Identify which cell holds the provided text, then report its [x, y] central coordinate. 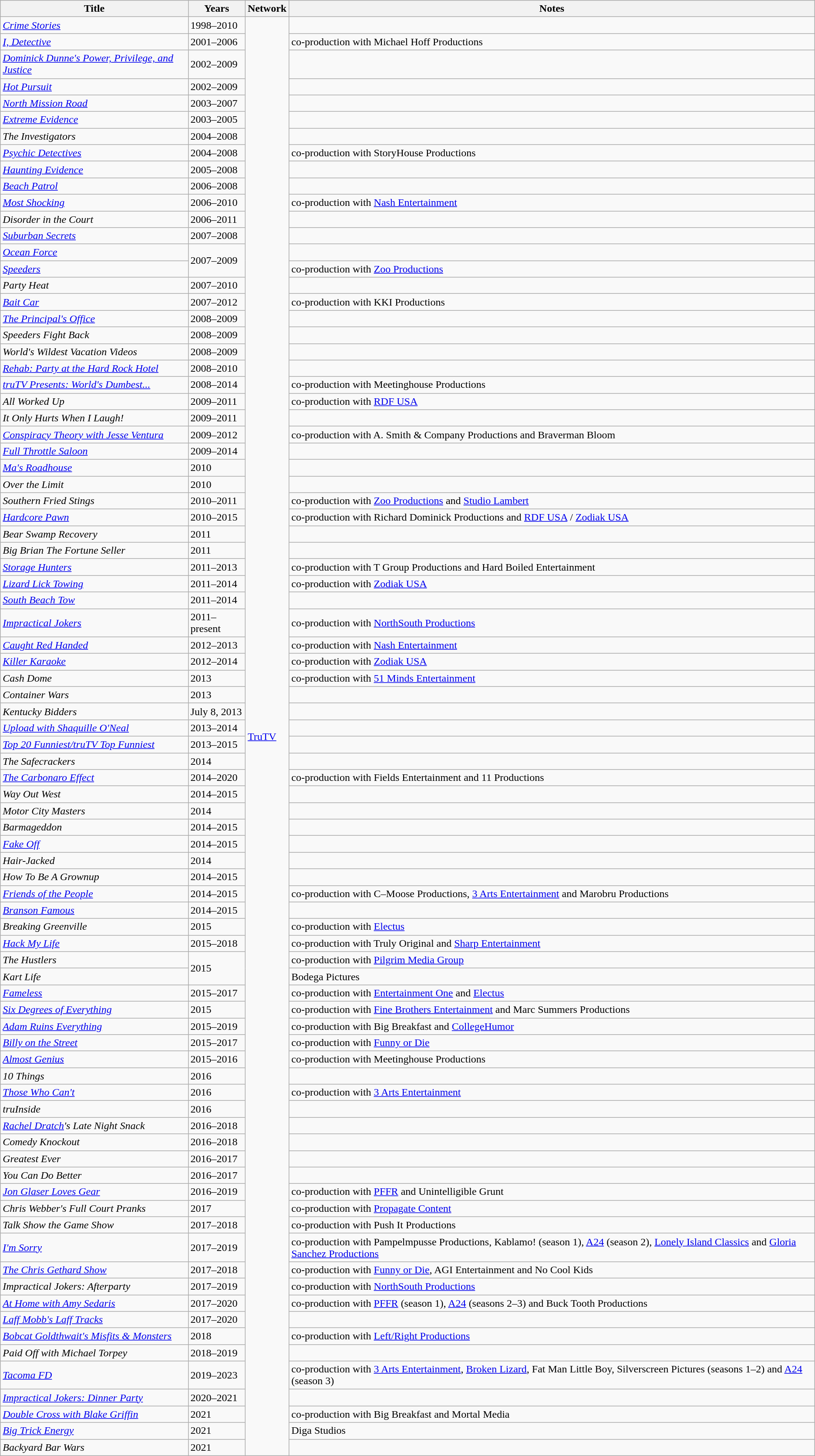
2012–2014 [217, 662]
Speeders [94, 269]
Talk Show the Game Show [94, 1225]
2011–present [217, 622]
Breaking Greenville [94, 927]
co-production with Fine Brothers Entertainment and Marc Summers Productions [552, 1009]
Impractical Jokers: Afterparty [94, 1286]
Branson Famous [94, 910]
How To Be A Grownup [94, 877]
co-production with Pampelmpusse Productions, Kablamo! (season 1), A24 (season 2), Lonely Island Classics and Gloria Sanchez Productions [552, 1248]
Top 20 Funniest/truTV Top Funniest [94, 744]
Impractical Jokers: Dinner Party [94, 1398]
2007–2009 [217, 261]
Adam Ruins Everything [94, 1026]
co-production with T Group Productions and Hard Boiled Entertainment [552, 567]
2013–2014 [217, 728]
co-production with RDF USA [552, 401]
Ma's Roadhouse [94, 467]
2014–2020 [217, 778]
co-production with Michael Hoff Productions [552, 42]
Rehab: Party at the Hard Rock Hotel [94, 368]
co-production with Richard Dominick Productions and RDF USA / Zodiak USA [552, 518]
2012–2013 [217, 645]
Container Wars [94, 695]
2001–2006 [217, 42]
co-production with A. Smith & Company Productions and Braverman Bloom [552, 434]
Friends of the People [94, 894]
2019–2023 [217, 1375]
2010–2015 [217, 518]
Fake Off [94, 844]
Ocean Force [94, 252]
co-production with Push It Productions [552, 1225]
co-production with 3 Arts Entertainment [552, 1093]
Jon Glaser Loves Gear [94, 1192]
I'm Sorry [94, 1248]
Title [94, 9]
Big Trick Energy [94, 1431]
co-production with StoryHouse Productions [552, 153]
Psychic Detectives [94, 153]
Bait Car [94, 302]
Lizard Lick Towing [94, 584]
Chris Webber's Full Court Pranks [94, 1208]
The Investigators [94, 136]
Six Degrees of Everything [94, 1009]
TruTV [267, 736]
co-production with Pilgrim Media Group [552, 960]
The Safecrackers [94, 761]
You Can Do Better [94, 1175]
Fameless [94, 993]
Bear Swamp Recovery [94, 534]
2006–2011 [217, 219]
2016–2019 [217, 1192]
Killer Karaoke [94, 662]
Kentucky Bidders [94, 711]
Over the Limit [94, 484]
co-production with Electus [552, 927]
2009–2012 [217, 434]
2003–2007 [217, 103]
Dominick Dunne's Power, Privilege, and Justice [94, 64]
World's Wildest Vacation Videos [94, 352]
South Beach Tow [94, 600]
truInside [94, 1109]
2005–2008 [217, 169]
Crime Stories [94, 25]
Double Cross with Blake Griffin [94, 1414]
Caught Red Handed [94, 645]
2011–2013 [217, 567]
North Mission Road [94, 103]
2018 [217, 1336]
Paid Off with Michael Torpey [94, 1353]
Kart Life [94, 976]
It Only Hurts When I Laugh! [94, 418]
10 Things [94, 1076]
co-production with Funny or Die [552, 1043]
co-production with Fields Entertainment and 11 Productions [552, 778]
Way Out West [94, 794]
co-production with 3 Arts Entertainment, Broken Lizard, Fat Man Little Boy, Silverscreen Pictures (seasons 1–2) and A24 (season 3) [552, 1375]
Party Heat [94, 286]
1998–2010 [217, 25]
co-production with Zoo Productions [552, 269]
Hot Pursuit [94, 87]
Almost Genius [94, 1059]
Impractical Jokers [94, 622]
Notes [552, 9]
Diga Studios [552, 1431]
The Carbonaro Effect [94, 778]
Hair-Jacked [94, 861]
2007–2008 [217, 236]
I, Detective [94, 42]
Billy on the Street [94, 1043]
Disorder in the Court [94, 219]
July 8, 2013 [217, 711]
2008–2010 [217, 368]
2006–2008 [217, 186]
Beach Patrol [94, 186]
Full Throttle Saloon [94, 451]
Barmageddon [94, 827]
Years [217, 9]
2008–2014 [217, 385]
Haunting Evidence [94, 169]
co-production with 51 Minds Entertainment [552, 678]
Comedy Knockout [94, 1142]
co-production with Truly Original and Sharp Entertainment [552, 943]
Suburban Secrets [94, 236]
2013–2015 [217, 744]
Extreme Evidence [94, 120]
2015–2018 [217, 943]
Hardcore Pawn [94, 518]
Laff Mobb's Laff Tracks [94, 1320]
co-production with Propagate Content [552, 1208]
co-production with Entertainment One and Electus [552, 993]
Backyard Bar Wars [94, 1447]
2009–2014 [217, 451]
Upload with Shaquille O'Neal [94, 728]
2015–2016 [217, 1059]
co-production with PFFR and Unintelligible Grunt [552, 1192]
co-production with Zoo Productions and Studio Lambert [552, 501]
Rachel Dratch's Late Night Snack [94, 1126]
co-production with Big Breakfast and CollegeHumor [552, 1026]
co-production with PFFR (season 1), A24 (seasons 2–3) and Buck Tooth Productions [552, 1303]
Network [267, 9]
Motor City Masters [94, 811]
Speeders Fight Back [94, 335]
The Hustlers [94, 960]
co-production with KKI Productions [552, 302]
All Worked Up [94, 401]
co-production with C–Moose Productions, 3 Arts Entertainment and Marobru Productions [552, 894]
Storage Hunters [94, 567]
Big Brian The Fortune Seller [94, 551]
The Chris Gethard Show [94, 1270]
co-production with Big Breakfast and Mortal Media [552, 1414]
Southern Fried Stings [94, 501]
truTV Presents: World's Dumbest... [94, 385]
Conspiracy Theory with Jesse Ventura [94, 434]
2018–2019 [217, 1353]
2007–2010 [217, 286]
2007–2012 [217, 302]
At Home with Amy Sedaris [94, 1303]
Cash Dome [94, 678]
2015–2019 [217, 1026]
2020–2021 [217, 1398]
2006–2010 [217, 202]
Tacoma FD [94, 1375]
Hack My Life [94, 943]
2017 [217, 1208]
Bodega Pictures [552, 976]
2003–2005 [217, 120]
co-production with Left/Right Productions [552, 1336]
Greatest Ever [94, 1159]
Most Shocking [94, 202]
The Principal's Office [94, 319]
Those Who Can't [94, 1093]
Bobcat Goldthwait's Misfits & Monsters [94, 1336]
co-production with Funny or Die, AGI Entertainment and No Cool Kids [552, 1270]
2010–2011 [217, 501]
